Return [X, Y] of the center of cell containing provided text 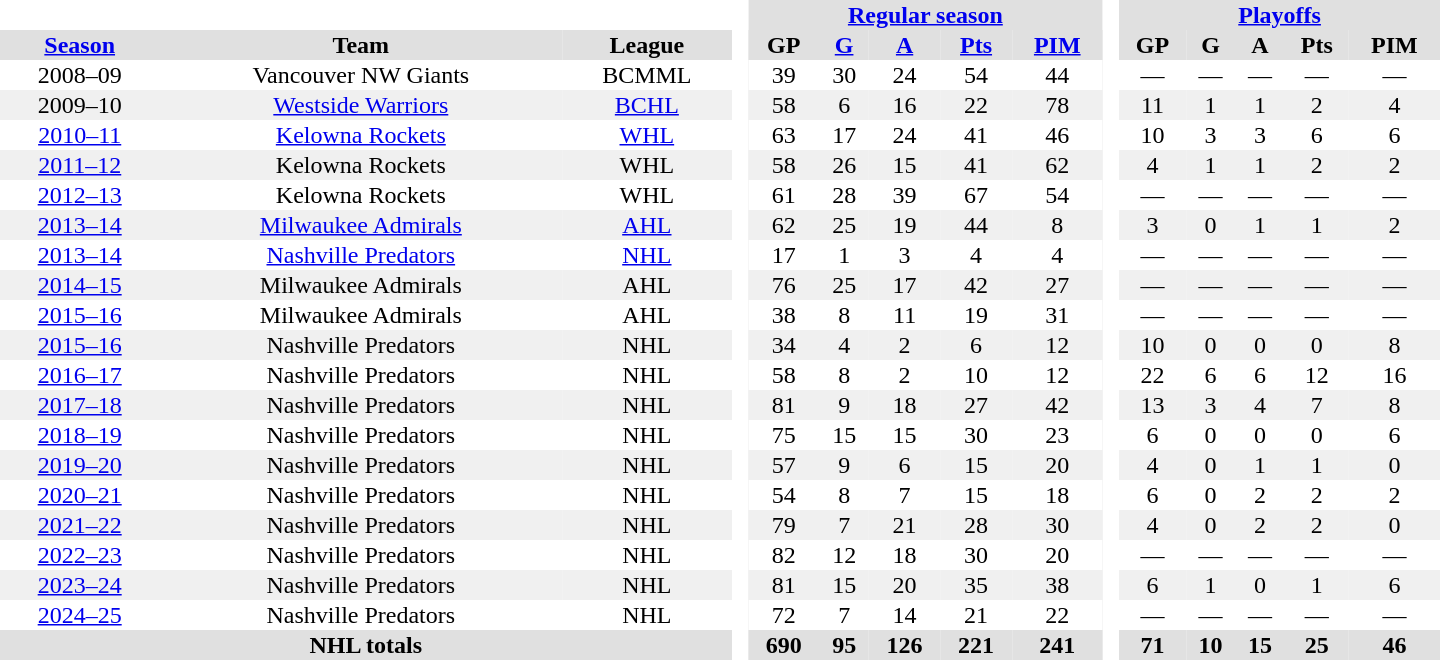
75 [784, 435]
221 [976, 645]
78 [1058, 105]
2011–12 [80, 165]
690 [784, 645]
2016–17 [80, 375]
2010–11 [80, 135]
2020–21 [80, 495]
57 [784, 465]
Season [80, 45]
72 [784, 615]
2017–18 [80, 405]
2008–09 [80, 75]
2009–10 [80, 105]
35 [976, 585]
Team [360, 45]
Regular season [926, 15]
23 [1058, 435]
2018–19 [80, 435]
Westside Warriors [360, 105]
2022–23 [80, 555]
League [646, 45]
34 [784, 345]
76 [784, 285]
95 [844, 645]
BCMML [646, 75]
2023–24 [80, 585]
71 [1152, 645]
NHL totals [366, 645]
61 [784, 195]
Vancouver NW Giants [360, 75]
63 [784, 135]
126 [904, 645]
13 [1152, 405]
2012–13 [80, 195]
31 [1058, 315]
2021–22 [80, 525]
241 [1058, 645]
2014–15 [80, 285]
79 [784, 525]
2024–25 [80, 615]
Playoffs [1280, 15]
26 [844, 165]
67 [976, 195]
82 [784, 555]
2019–20 [80, 465]
BCHL [646, 105]
14 [904, 615]
